Return the (x, y) coordinate for the center point of the cell that contains the specified text.  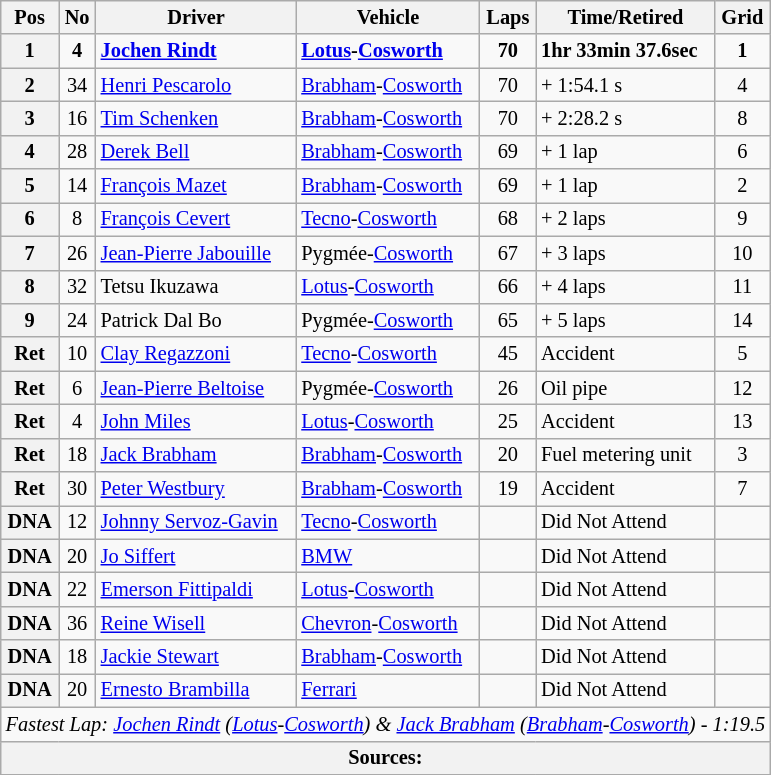
36 (78, 623)
66 (508, 287)
Peter Westbury (196, 489)
Driver (196, 17)
+ 2:28.2 s (625, 118)
16 (78, 118)
+ 1:54.1 s (625, 85)
Jack Brabham (196, 455)
Emerson Fittipaldi (196, 589)
Henri Pescarolo (196, 85)
Jean-Pierre Jabouille (196, 253)
Oil pipe (625, 388)
22 (78, 589)
Patrick Dal Bo (196, 320)
Laps (508, 17)
28 (78, 152)
13 (742, 421)
32 (78, 287)
Derek Bell (196, 152)
Fuel metering unit (625, 455)
+ 2 laps (625, 219)
BMW (388, 556)
Ferrari (388, 690)
+ 3 laps (625, 253)
Pos (30, 17)
Time/Retired (625, 17)
+ 5 laps (625, 320)
68 (508, 219)
30 (78, 489)
Reine Wisell (196, 623)
11 (742, 287)
Tetsu Ikuzawa (196, 287)
Jo Siffert (196, 556)
No (78, 17)
67 (508, 253)
François Mazet (196, 186)
Fastest Lap: Jochen Rindt (Lotus-Cosworth) & Jack Brabham (Brabham-Cosworth) - 1:19.5 (386, 724)
François Cevert (196, 219)
45 (508, 354)
Vehicle (388, 17)
19 (508, 489)
24 (78, 320)
Jochen Rindt (196, 51)
Grid (742, 17)
Chevron-Cosworth (388, 623)
John Miles (196, 421)
Jean-Pierre Beltoise (196, 388)
Tim Schenken (196, 118)
Ernesto Brambilla (196, 690)
65 (508, 320)
34 (78, 85)
+ 4 laps (625, 287)
Jackie Stewart (196, 657)
Johnny Servoz-Gavin (196, 522)
1hr 33min 37.6sec (625, 51)
25 (508, 421)
Sources: (386, 758)
Clay Regazzoni (196, 354)
